Extract the [x, y] coordinate from the center of the cell holding the provided text.  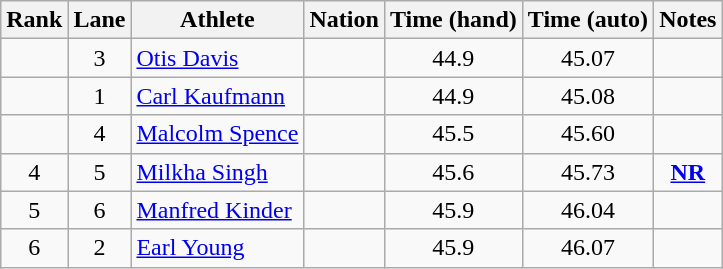
46.04 [588, 210]
NR [688, 172]
Time (auto) [588, 20]
Earl Young [218, 248]
Time (hand) [453, 20]
45.60 [588, 134]
Nation [344, 20]
45.07 [588, 58]
Milkha Singh [218, 172]
Rank [34, 20]
Otis Davis [218, 58]
3 [100, 58]
Carl Kaufmann [218, 96]
45.5 [453, 134]
45.08 [588, 96]
Athlete [218, 20]
Lane [100, 20]
1 [100, 96]
Manfred Kinder [218, 210]
45.6 [453, 172]
Notes [688, 20]
Malcolm Spence [218, 134]
45.73 [588, 172]
2 [100, 248]
46.07 [588, 248]
